Detect which cell encompasses the target text, then output its [X, Y] center coordinate. 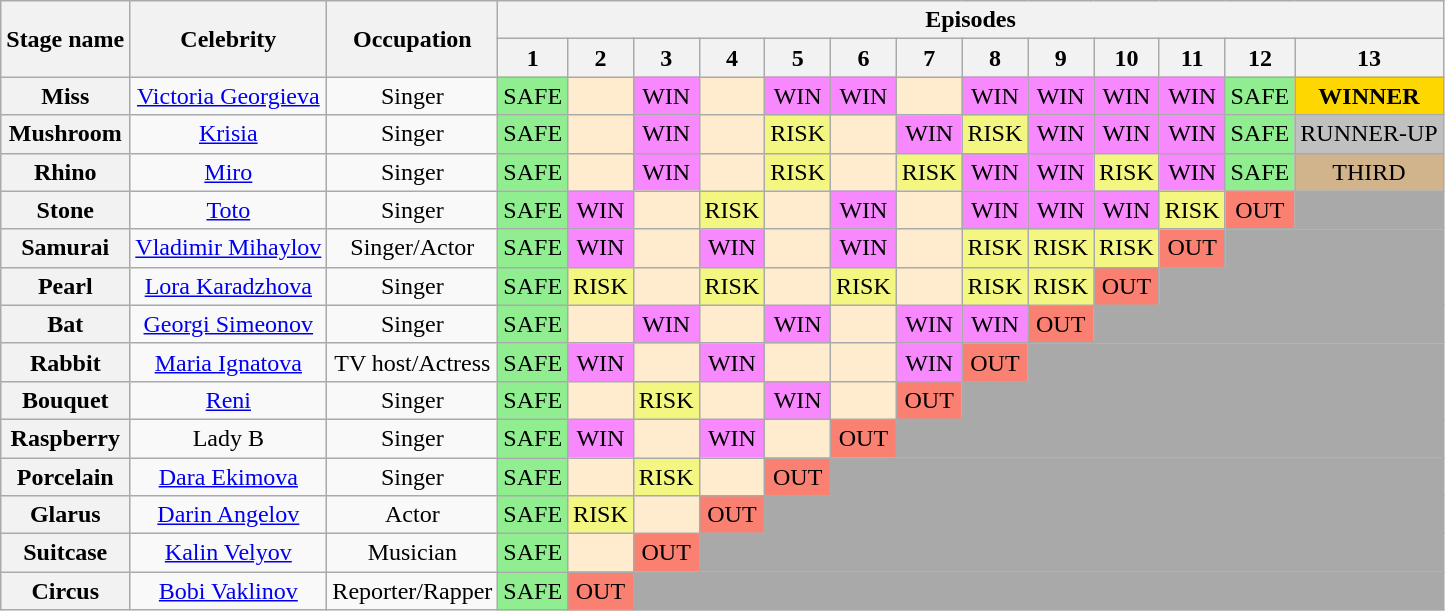
THIRD [1369, 172]
5 [798, 58]
Bobi Vaklinov [228, 591]
Maria Ignatova [228, 362]
Toto [228, 210]
Pearl [66, 286]
Stage name [66, 39]
Reni [228, 400]
Mushroom [66, 134]
3 [666, 58]
Lady B [228, 438]
Georgi Simeonov [228, 324]
Circus [66, 591]
11 [1192, 58]
Singer/Actor [412, 248]
Occupation [412, 39]
7 [929, 58]
WINNER [1369, 96]
4 [732, 58]
8 [995, 58]
Miro [228, 172]
Porcelain [66, 477]
Episodes [970, 20]
TV host/Actress [412, 362]
Raspberry [66, 438]
12 [1260, 58]
Samurai [66, 248]
Actor [412, 515]
Rhino [66, 172]
2 [601, 58]
9 [1061, 58]
Vladimir Mihaylov [228, 248]
6 [864, 58]
Krisia [228, 134]
Bouquet [66, 400]
Celebrity [228, 39]
Stone [66, 210]
Glarus [66, 515]
10 [1127, 58]
RUNNER-UP [1369, 134]
Musician [412, 553]
Miss [66, 96]
Dara Ekimova [228, 477]
1 [533, 58]
Kalin Velyov [228, 553]
Rabbit [66, 362]
Bat [66, 324]
Lora Karadzhova [228, 286]
13 [1369, 58]
Victoria Georgieva [228, 96]
Suitcase [66, 553]
Darin Angelov [228, 515]
Reporter/Rapper [412, 591]
